Provide the [x, y] coordinate of the cell's center where the given text is located.  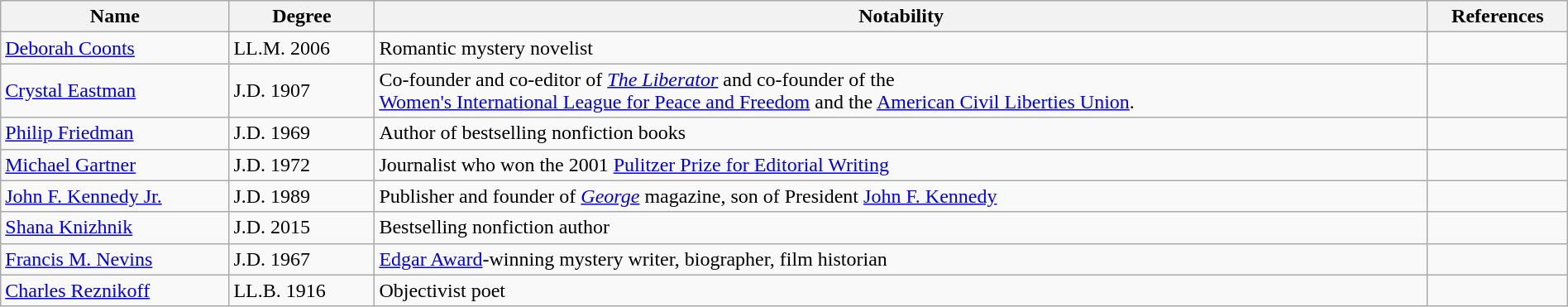
Notability [901, 17]
Charles Reznikoff [115, 290]
Deborah Coonts [115, 48]
LL.B. 1916 [302, 290]
J.D. 1989 [302, 196]
J.D. 1967 [302, 259]
Author of bestselling nonfiction books [901, 133]
Romantic mystery novelist [901, 48]
LL.M. 2006 [302, 48]
John F. Kennedy Jr. [115, 196]
J.D. 1972 [302, 165]
Publisher and founder of George magazine, son of President John F. Kennedy [901, 196]
Bestselling nonfiction author [901, 228]
Francis M. Nevins [115, 259]
Journalist who won the 2001 Pulitzer Prize for Editorial Writing [901, 165]
Name [115, 17]
J.D. 1969 [302, 133]
Crystal Eastman [115, 91]
J.D. 1907 [302, 91]
Objectivist poet [901, 290]
Philip Friedman [115, 133]
References [1497, 17]
Degree [302, 17]
Edgar Award-winning mystery writer, biographer, film historian [901, 259]
J.D. 2015 [302, 228]
Michael Gartner [115, 165]
Shana Knizhnik [115, 228]
